Return (x, y) of the center of cell containing provided text 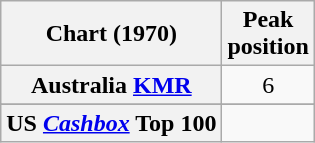
6 (268, 85)
Australia KMR (112, 85)
US Cashbox Top 100 (112, 123)
Chart (1970) (112, 34)
Peakposition (268, 34)
